Identify which cell holds the provided text, then report its (X, Y) central coordinate. 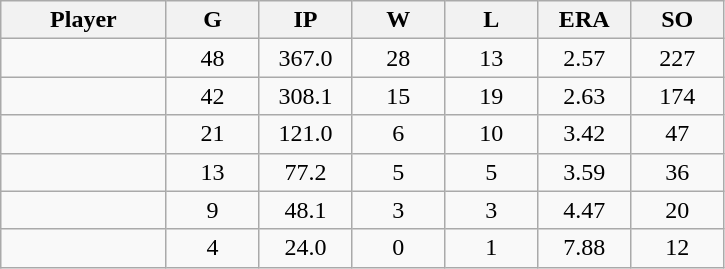
367.0 (306, 58)
0 (398, 248)
W (398, 20)
10 (492, 134)
121.0 (306, 134)
4 (212, 248)
42 (212, 96)
9 (212, 210)
IP (306, 20)
4.47 (584, 210)
3.59 (584, 172)
174 (678, 96)
L (492, 20)
28 (398, 58)
Player (84, 20)
7.88 (584, 248)
ERA (584, 20)
36 (678, 172)
3.42 (584, 134)
SO (678, 20)
48 (212, 58)
308.1 (306, 96)
24.0 (306, 248)
48.1 (306, 210)
2.57 (584, 58)
20 (678, 210)
19 (492, 96)
21 (212, 134)
6 (398, 134)
2.63 (584, 96)
47 (678, 134)
227 (678, 58)
12 (678, 248)
15 (398, 96)
77.2 (306, 172)
1 (492, 248)
G (212, 20)
